Detect which cell encompasses the target text, then output its [X, Y] center coordinate. 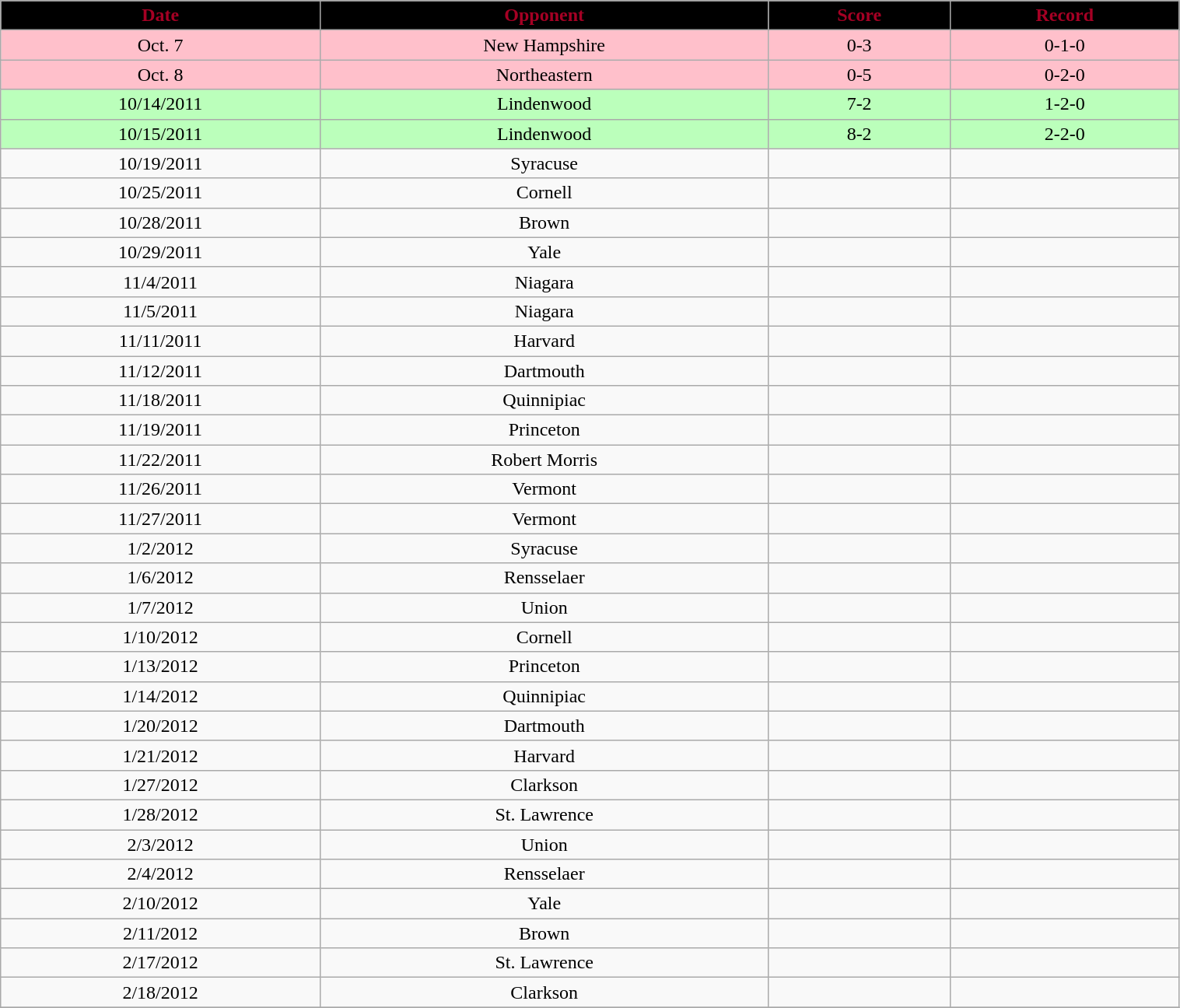
2-2-0 [1064, 134]
11/18/2011 [160, 401]
11/22/2011 [160, 460]
0-3 [860, 45]
1/21/2012 [160, 755]
10/25/2011 [160, 193]
Oct. 7 [160, 45]
11/12/2011 [160, 371]
Northeastern [544, 75]
8-2 [860, 134]
1/10/2012 [160, 637]
1/20/2012 [160, 726]
10/14/2011 [160, 104]
11/19/2011 [160, 430]
Record [1064, 16]
2/11/2012 [160, 933]
2/4/2012 [160, 874]
1-2-0 [1064, 104]
1/27/2012 [160, 785]
Date [160, 16]
2/10/2012 [160, 904]
New Hampshire [544, 45]
11/27/2011 [160, 519]
1/6/2012 [160, 578]
10/15/2011 [160, 134]
1/13/2012 [160, 667]
11/11/2011 [160, 341]
2/18/2012 [160, 992]
0-5 [860, 75]
1/7/2012 [160, 607]
7-2 [860, 104]
1/2/2012 [160, 548]
10/28/2011 [160, 222]
11/26/2011 [160, 489]
Oct. 8 [160, 75]
Opponent [544, 16]
1/14/2012 [160, 696]
10/29/2011 [160, 252]
10/19/2011 [160, 163]
11/4/2011 [160, 282]
Score [860, 16]
0-1-0 [1064, 45]
2/3/2012 [160, 844]
11/5/2011 [160, 311]
0-2-0 [1064, 75]
1/28/2012 [160, 814]
2/17/2012 [160, 963]
Robert Morris [544, 460]
